Pinpoint the cell where the given text exists, returning its (X, Y) midpoint coordinate. 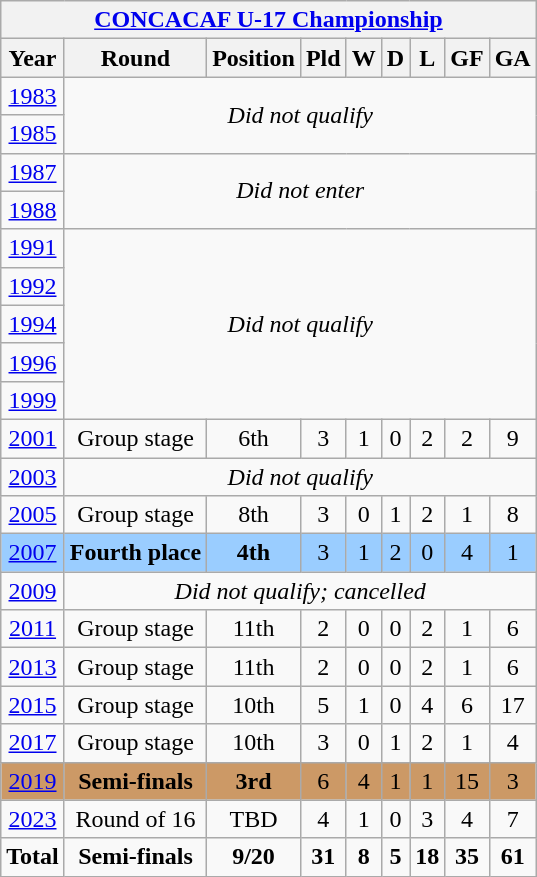
2007 (33, 553)
1996 (33, 362)
9 (512, 438)
2011 (33, 629)
TBD (254, 819)
Pld (323, 58)
18 (428, 857)
Fourth place (135, 553)
4th (254, 553)
17 (512, 705)
7 (512, 819)
Year (33, 58)
1991 (33, 248)
Did not qualify; cancelled (300, 591)
Position (254, 58)
15 (467, 781)
Round (135, 58)
Did not enter (300, 191)
2023 (33, 819)
L (428, 58)
6th (254, 438)
8th (254, 515)
2001 (33, 438)
2015 (33, 705)
GF (467, 58)
3rd (254, 781)
1992 (33, 286)
CONCACAF U-17 Championship (268, 20)
1983 (33, 96)
1999 (33, 400)
2013 (33, 667)
2017 (33, 743)
35 (467, 857)
2019 (33, 781)
Total (33, 857)
31 (323, 857)
61 (512, 857)
D (395, 58)
W (364, 58)
Round of 16 (135, 819)
2005 (33, 515)
1987 (33, 172)
1988 (33, 210)
1994 (33, 324)
9/20 (254, 857)
1985 (33, 134)
2003 (33, 477)
GA (512, 58)
2009 (33, 591)
